Return (x, y) of the center of cell containing provided text 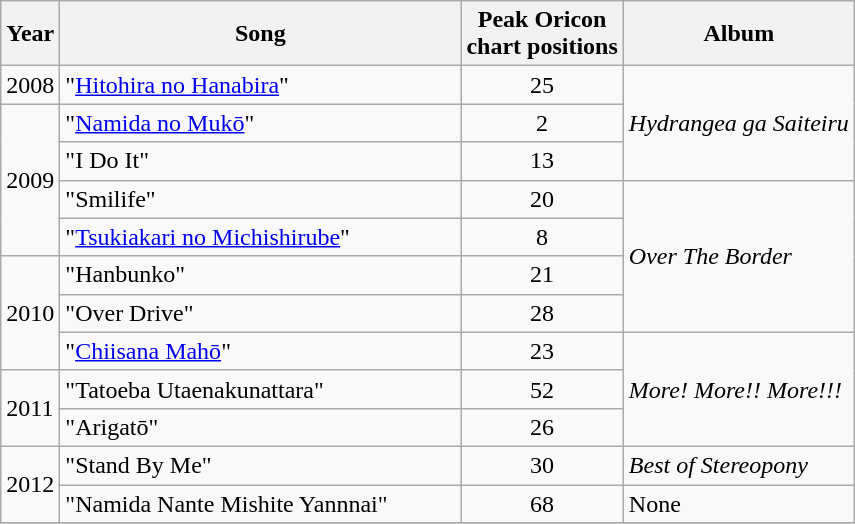
2010 (30, 313)
"Hitohira no Hanabira" (260, 85)
13 (542, 161)
2011 (30, 408)
"I Do It" (260, 161)
Over The Border (738, 256)
8 (542, 237)
"Smilife" (260, 199)
"Tsukiakari no Michishirube" (260, 237)
30 (542, 465)
68 (542, 503)
"Hanbunko" (260, 275)
Album (738, 34)
Year (30, 34)
20 (542, 199)
2 (542, 123)
"Over Drive" (260, 313)
28 (542, 313)
"Stand By Me" (260, 465)
"Namida Nante Mishite Yannnai" (260, 503)
"Namida no Mukō" (260, 123)
23 (542, 351)
2008 (30, 85)
Hydrangea ga Saiteiru (738, 123)
"Arigatō" (260, 427)
Song (260, 34)
52 (542, 389)
26 (542, 427)
25 (542, 85)
"Tatoeba Utaenakunattara" (260, 389)
21 (542, 275)
"Chiisana Mahō" (260, 351)
Best of Stereopony (738, 465)
2012 (30, 484)
2009 (30, 180)
Peak Oricon chart positions (542, 34)
More! More!! More!!! (738, 389)
None (738, 503)
